Return (x, y) of the center of cell containing provided text 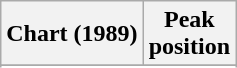
Peakposition (189, 34)
Chart (1989) (72, 34)
